Return the (x, y) coordinate for the center point of the cell that contains the specified text.  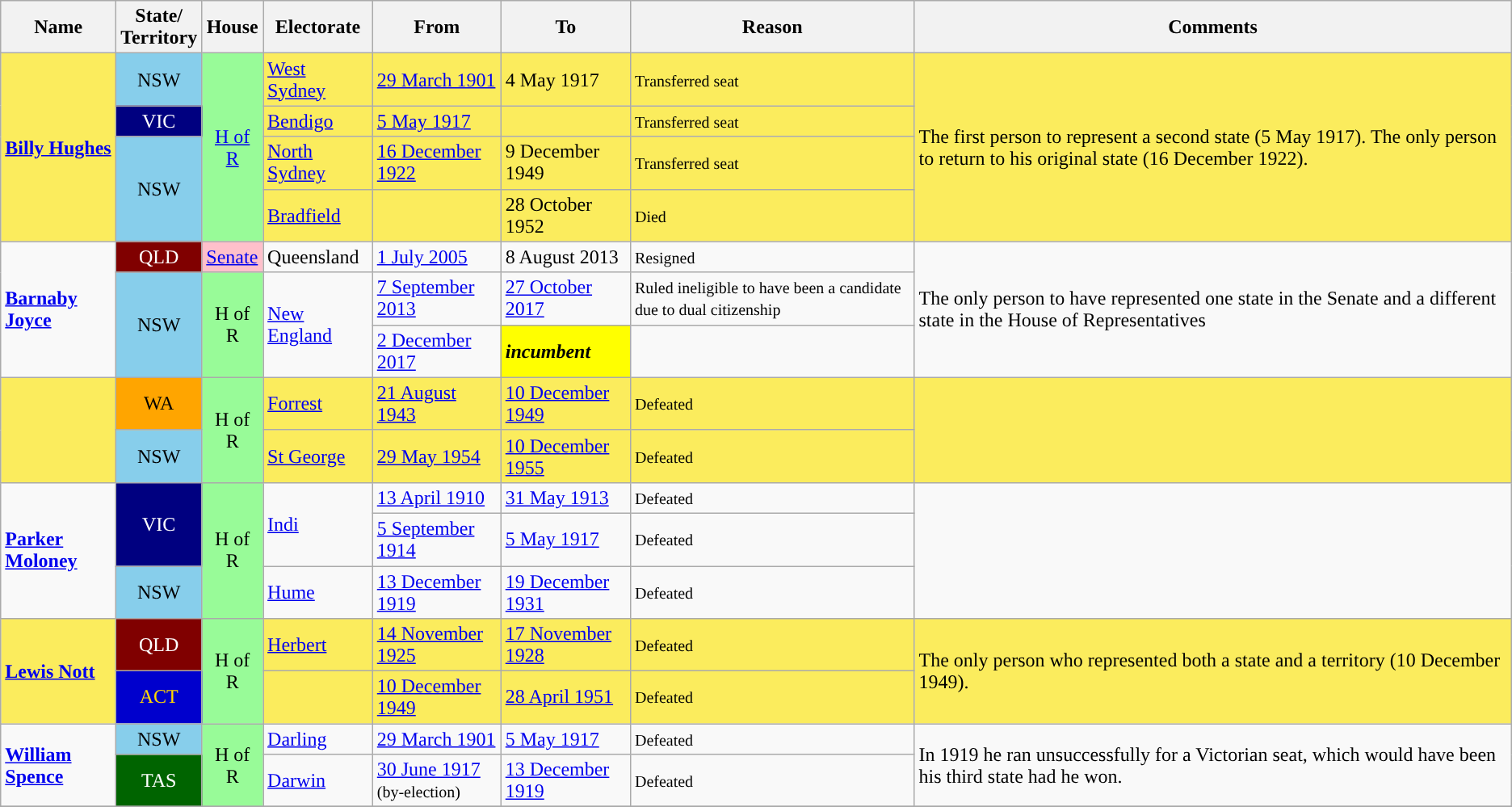
ACT (159, 698)
The only person to have represented one state in the Senate and a different state in the House of Representatives (1213, 309)
28 April 1951 (565, 698)
Name (58, 27)
Billy Hughes (58, 147)
Parker Moloney (58, 550)
St George (318, 456)
Darwin (318, 780)
Bendigo (318, 121)
5 September 1914 (436, 540)
4 May 1917 (565, 79)
2 December 2017 (436, 351)
In 1919 he ran unsuccessfully for a Victorian seat, which would have been his third state had he won. (1213, 766)
incumbent (565, 351)
To (565, 27)
Forrest (318, 404)
From (436, 27)
8 August 2013 (565, 257)
William Spence (58, 766)
WA (159, 404)
21 August 1943 (436, 404)
Lewis Nott (58, 671)
Bradfield (318, 215)
The only person who represented both a state and a territory (10 December 1949). (1213, 671)
West Sydney (318, 79)
14 November 1925 (436, 645)
Hume (318, 591)
TAS (159, 780)
Died (772, 215)
31 May 1913 (565, 498)
28 October 1952 (565, 215)
Ruled ineligible to have been a candidate due to dual citizenship (772, 299)
Darling (318, 739)
Indi (318, 523)
16 December 1922 (436, 163)
17 November 1928 (565, 645)
Electorate (318, 27)
Resigned (772, 257)
The first person to represent a second state (5 May 1917). The only person to return to his original state (16 December 1922). (1213, 147)
Herbert (318, 645)
State/Territory (159, 27)
1 July 2005 (436, 257)
10 December 1955 (565, 456)
7 September 2013 (436, 299)
Comments (1213, 27)
19 December 1931 (565, 591)
Barnaby Joyce (58, 309)
House (233, 27)
New England (318, 325)
29 May 1954 (436, 456)
9 December 1949 (565, 163)
13 April 1910 (436, 498)
30 June 1917(by-election) (436, 780)
North Sydney (318, 163)
27 October 2017 (565, 299)
Queensland (318, 257)
Reason (772, 27)
Senate (233, 257)
